Detect which cell encompasses the target text, then output its (x, y) center coordinate. 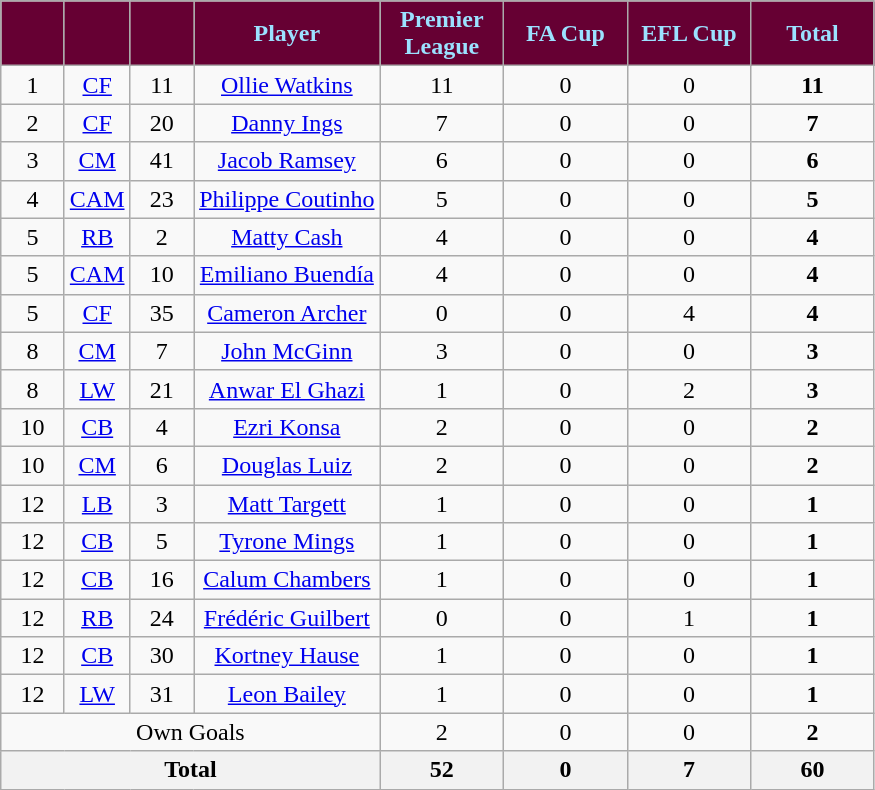
Philippe Coutinho (287, 199)
Danny Ings (287, 123)
Frédéric Guilbert (287, 618)
FA Cup (566, 34)
Own Goals (190, 732)
Jacob Ramsey (287, 161)
60 (813, 770)
24 (162, 618)
Kortney Hause (287, 656)
Tyrone Mings (287, 542)
Douglas Luiz (287, 465)
31 (162, 694)
Leon Bailey (287, 694)
21 (162, 389)
Calum Chambers (287, 580)
20 (162, 123)
30 (162, 656)
Ezri Konsa (287, 427)
35 (162, 313)
Anwar El Ghazi (287, 389)
John McGinn (287, 351)
Ollie Watkins (287, 85)
23 (162, 199)
41 (162, 161)
Matty Cash (287, 237)
Player (287, 34)
Premier League (442, 34)
Cameron Archer (287, 313)
52 (442, 770)
Emiliano Buendía (287, 275)
LB (97, 503)
Matt Targett (287, 503)
EFL Cup (689, 34)
16 (162, 580)
